Locate the cell with the specified text and output its [x, y] center coordinate. 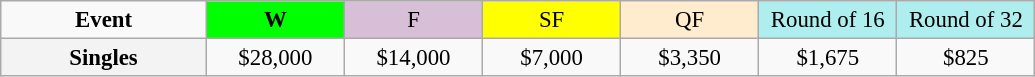
SF [552, 20]
$7,000 [552, 58]
$28,000 [275, 58]
$825 [966, 58]
QF [690, 20]
$14,000 [413, 58]
F [413, 20]
W [275, 20]
$3,350 [690, 58]
Round of 16 [828, 20]
Round of 32 [966, 20]
Event [104, 20]
$1,675 [828, 58]
Singles [104, 58]
